Pinpoint the cell where the given text exists, returning its [x, y] midpoint coordinate. 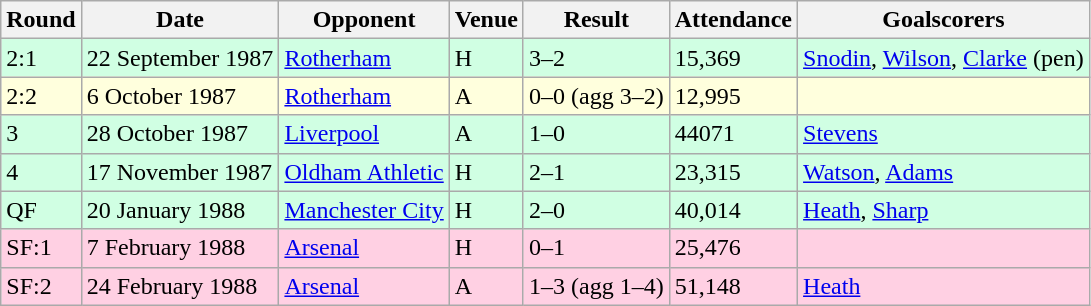
SF:2 [41, 286]
1–3 (agg 1–4) [596, 286]
2:2 [41, 96]
SF:1 [41, 248]
20 January 1988 [180, 210]
Liverpool [364, 134]
44071 [733, 134]
Goalscorers [944, 20]
3 [41, 134]
25,476 [733, 248]
3–2 [596, 58]
Watson, Adams [944, 172]
4 [41, 172]
23,315 [733, 172]
2:1 [41, 58]
2–0 [596, 210]
17 November 1987 [180, 172]
2–1 [596, 172]
1–0 [596, 134]
Opponent [364, 20]
24 February 1988 [180, 286]
12,995 [733, 96]
QF [41, 210]
51,148 [733, 286]
15,369 [733, 58]
22 September 1987 [180, 58]
Snodin, Wilson, Clarke (pen) [944, 58]
Venue [486, 20]
6 October 1987 [180, 96]
0–1 [596, 248]
Stevens [944, 134]
Manchester City [364, 210]
7 February 1988 [180, 248]
Heath [944, 286]
Date [180, 20]
Round [41, 20]
28 October 1987 [180, 134]
Attendance [733, 20]
0–0 (agg 3–2) [596, 96]
Oldham Athletic [364, 172]
Result [596, 20]
Heath, Sharp [944, 210]
40,014 [733, 210]
